From the cell containing the given text, extract its center point as (X, Y) coordinate. 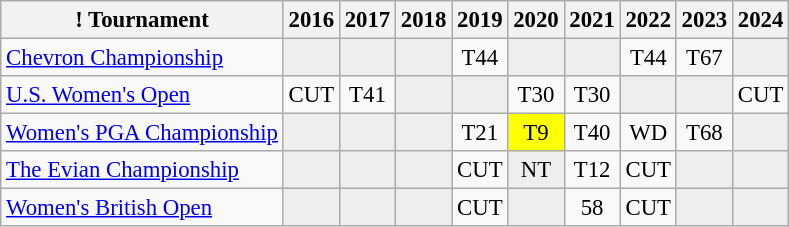
The Evian Championship (142, 170)
58 (592, 208)
T41 (367, 95)
T9 (536, 133)
2021 (592, 20)
2024 (760, 20)
T67 (704, 58)
WD (648, 133)
T68 (704, 133)
2020 (536, 20)
2018 (424, 20)
T12 (592, 170)
2016 (311, 20)
U.S. Women's Open (142, 95)
2019 (480, 20)
Women's British Open (142, 208)
T40 (592, 133)
2022 (648, 20)
T21 (480, 133)
2023 (704, 20)
Chevron Championship (142, 58)
NT (536, 170)
2017 (367, 20)
! Tournament (142, 20)
Women's PGA Championship (142, 133)
